Provide the (x, y) coordinate of the cell's center where the given text is located.  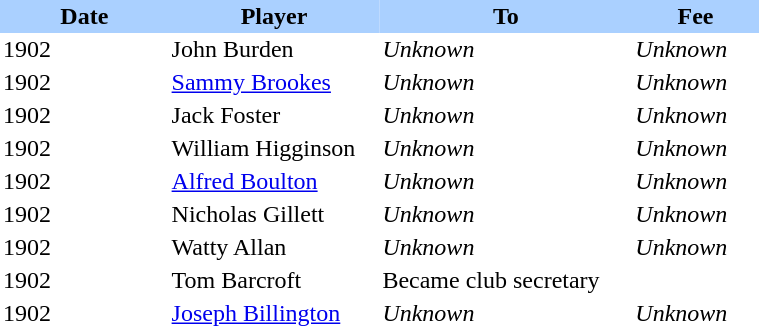
Alfred Boulton (274, 182)
To (506, 16)
Nicholas Gillett (274, 214)
William Higginson (274, 148)
Jack Foster (274, 116)
Sammy Brookes (274, 82)
Date (84, 16)
Tom Barcroft (274, 280)
Became club secretary (506, 280)
John Burden (274, 50)
Player (274, 16)
Fee (696, 16)
Watty Allan (274, 248)
